From the cell containing the given text, extract its center point as (X, Y) coordinate. 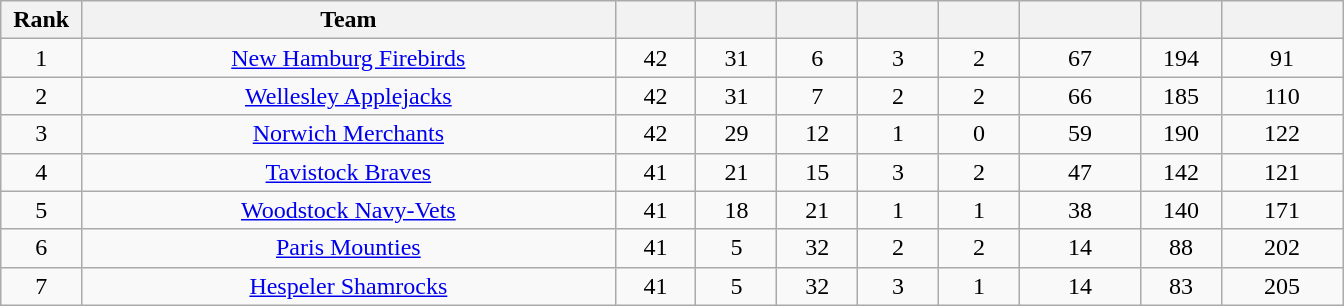
122 (1282, 134)
66 (1080, 96)
47 (1080, 172)
171 (1282, 210)
142 (1182, 172)
185 (1182, 96)
Team (349, 20)
Paris Mounties (349, 248)
83 (1182, 286)
New Hamburg Firebirds (349, 58)
88 (1182, 248)
Woodstock Navy-Vets (349, 210)
0 (978, 134)
91 (1282, 58)
Hespeler Shamrocks (349, 286)
194 (1182, 58)
205 (1282, 286)
Norwich Merchants (349, 134)
29 (736, 134)
140 (1182, 210)
Rank (42, 20)
190 (1182, 134)
18 (736, 210)
12 (818, 134)
121 (1282, 172)
59 (1080, 134)
202 (1282, 248)
38 (1080, 210)
110 (1282, 96)
67 (1080, 58)
15 (818, 172)
Tavistock Braves (349, 172)
Wellesley Applejacks (349, 96)
4 (42, 172)
